Return [x, y] of the center of cell containing provided text 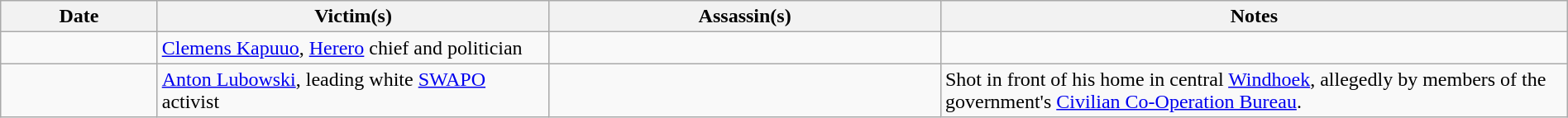
Victim(s) [353, 17]
Date [79, 17]
Anton Lubowski, leading white SWAPO activist [353, 91]
Notes [1254, 17]
Clemens Kapuuo, Herero chief and politician [353, 48]
Shot in front of his home in central Windhoek, allegedly by members of the government's Civilian Co-Operation Bureau. [1254, 91]
Assassin(s) [745, 17]
